Extract the [X, Y] coordinate from the center of the cell holding the provided text.  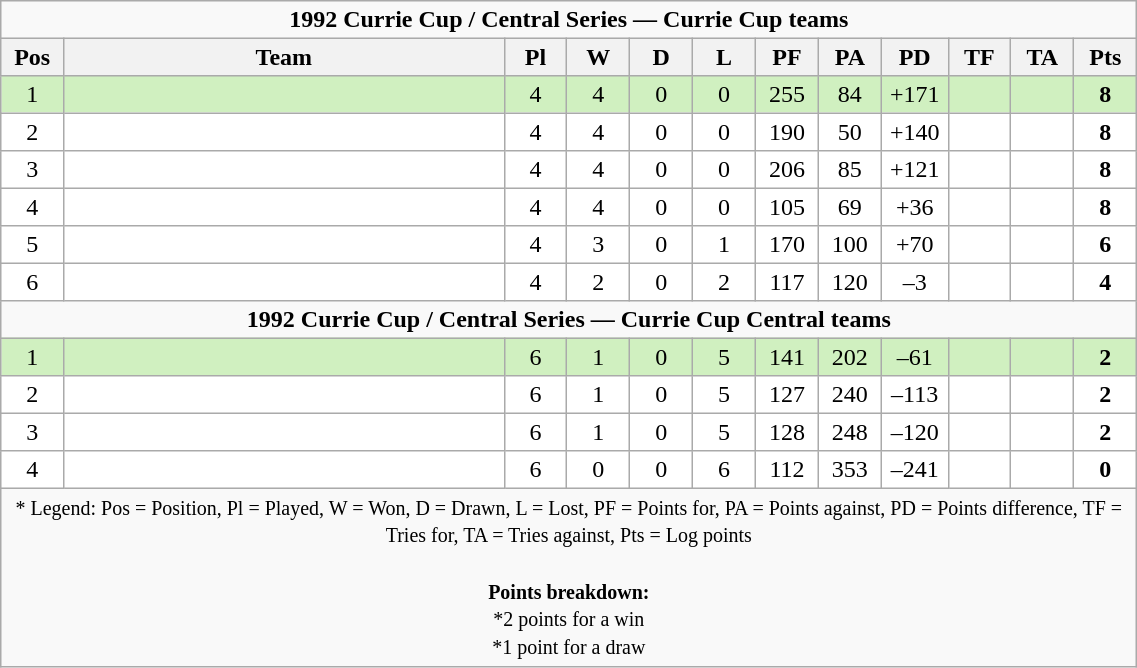
353 [850, 468]
85 [850, 170]
L [724, 56]
–61 [914, 356]
–3 [914, 282]
–113 [914, 394]
170 [788, 244]
120 [850, 282]
D [662, 56]
255 [788, 94]
+121 [914, 170]
Team [284, 56]
TA [1042, 56]
84 [850, 94]
+140 [914, 132]
50 [850, 132]
112 [788, 468]
141 [788, 356]
Pl [536, 56]
105 [788, 206]
PA [850, 56]
Pts [1106, 56]
206 [788, 170]
202 [850, 356]
248 [850, 432]
127 [788, 394]
–241 [914, 468]
+36 [914, 206]
PF [788, 56]
PD [914, 56]
+70 [914, 244]
+171 [914, 94]
190 [788, 132]
Pos [32, 56]
1992 Currie Cup / Central Series — Currie Cup teams [569, 20]
W [598, 56]
128 [788, 432]
100 [850, 244]
1992 Currie Cup / Central Series — Currie Cup Central teams [569, 318]
240 [850, 394]
69 [850, 206]
117 [788, 282]
–120 [914, 432]
TF [980, 56]
